Detect which cell encompasses the target text, then output its (X, Y) center coordinate. 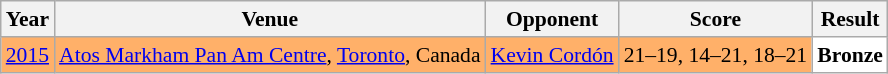
Opponent (552, 19)
Atos Markham Pan Am Centre, Toronto, Canada (270, 55)
Bronze (850, 55)
21–19, 14–21, 18–21 (716, 55)
Score (716, 19)
Venue (270, 19)
Kevin Cordón (552, 55)
Result (850, 19)
2015 (28, 55)
Year (28, 19)
